For the text-containing cell, return its midpoint in [X, Y] coordinate format. 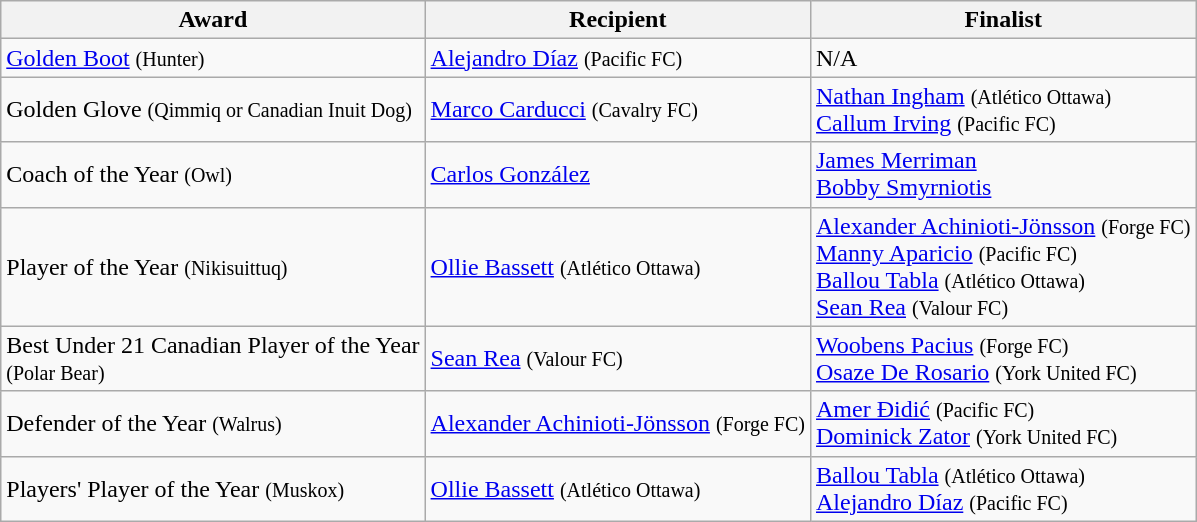
Woobens Pacius (Forge FC) Osaze De Rosario (York United FC) [1002, 358]
Nathan Ingham (Atlético Ottawa) Callum Irving (Pacific FC) [1002, 110]
Golden Boot (Hunter) [213, 58]
Recipient [618, 20]
Players' Player of the Year (Muskox) [213, 488]
Golden Glove (Qimmiq or Canadian Inuit Dog) [213, 110]
Alejandro Díaz (Pacific FC) [618, 58]
N/A [1002, 58]
Defender of the Year (Walrus) [213, 424]
Player of the Year (Nikisuittuq) [213, 266]
Amer Đidić (Pacific FC) Dominick Zator (York United FC) [1002, 424]
Alexander Achinioti-Jönsson (Forge FC) [618, 424]
Award [213, 20]
Best Under 21 Canadian Player of the Year(Polar Bear) [213, 358]
Finalist [1002, 20]
James Merriman Bobby Smyrniotis [1002, 174]
Marco Carducci (Cavalry FC) [618, 110]
Sean Rea (Valour FC) [618, 358]
Coach of the Year (Owl) [213, 174]
Alexander Achinioti-Jönsson (Forge FC) Manny Aparicio (Pacific FC) Ballou Tabla (Atlético Ottawa) Sean Rea (Valour FC) [1002, 266]
Carlos González [618, 174]
Ballou Tabla (Atlético Ottawa) Alejandro Díaz (Pacific FC) [1002, 488]
